Determine the [x, y] coordinate at the center of the cell enclosing the given text.  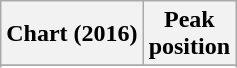
Chart (2016) [72, 34]
Peakposition [189, 34]
